Pinpoint the cell where the given text exists, returning its [x, y] midpoint coordinate. 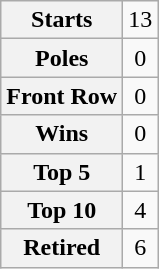
6 [140, 248]
Starts [62, 20]
13 [140, 20]
Front Row [62, 96]
1 [140, 172]
4 [140, 210]
Poles [62, 58]
Top 5 [62, 172]
Retired [62, 248]
Top 10 [62, 210]
Wins [62, 134]
